Capture the cell that displays the provided text and extract its (X, Y) central coordinate. 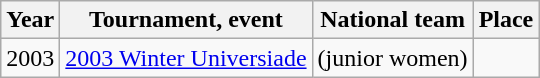
Place (506, 20)
Year (30, 20)
(junior women) (392, 58)
2003 Winter Universiade (186, 58)
National team (392, 20)
2003 (30, 58)
Tournament, event (186, 20)
